Capture the cell that displays the provided text and extract its (X, Y) central coordinate. 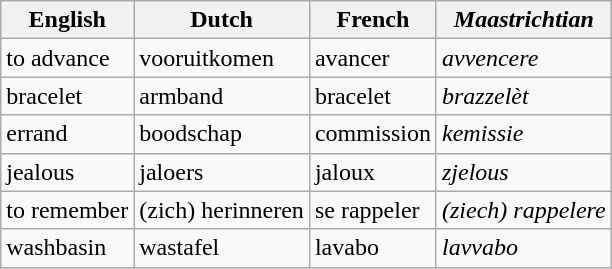
washbasin (68, 248)
avvencere (524, 58)
jaloux (372, 172)
to remember (68, 210)
zjelous (524, 172)
kemissie (524, 134)
armband (222, 96)
vooruitkomen (222, 58)
English (68, 20)
French (372, 20)
brazzelèt (524, 96)
lavabo (372, 248)
se rappeler (372, 210)
avancer (372, 58)
Dutch (222, 20)
commission (372, 134)
jealous (68, 172)
errand (68, 134)
(ziech) rappelere (524, 210)
wastafel (222, 248)
boodschap (222, 134)
to advance (68, 58)
lavvabo (524, 248)
(zich) herinneren (222, 210)
jaloers (222, 172)
Maastrichtian (524, 20)
